Return the (X, Y) coordinate for the center point of the cell that contains the specified text.  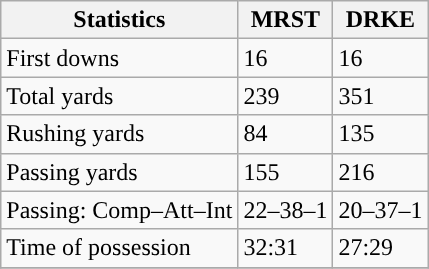
Time of possession (120, 248)
20–37–1 (380, 210)
First downs (120, 58)
239 (286, 96)
135 (380, 134)
Rushing yards (120, 134)
216 (380, 172)
27:29 (380, 248)
DRKE (380, 20)
32:31 (286, 248)
MRST (286, 20)
155 (286, 172)
351 (380, 96)
84 (286, 134)
Passing: Comp–Att–Int (120, 210)
Total yards (120, 96)
Statistics (120, 20)
Passing yards (120, 172)
22–38–1 (286, 210)
